Scan for the cell matching the given text and deliver its (X, Y) coordinate at center. 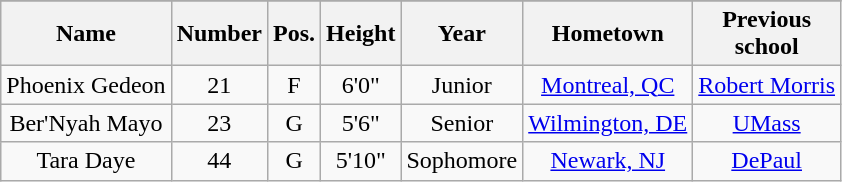
21 (219, 85)
Robert Morris (767, 85)
5'6" (361, 123)
Tara Daye (86, 161)
Phoenix Gedeon (86, 85)
44 (219, 161)
6'0" (361, 85)
5'10" (361, 161)
Number (219, 34)
Name (86, 34)
Previousschool (767, 34)
Ber'Nyah Mayo (86, 123)
F (294, 85)
Newark, NJ (608, 161)
UMass (767, 123)
Senior (462, 123)
23 (219, 123)
Montreal, QC (608, 85)
DePaul (767, 161)
Wilmington, DE (608, 123)
Junior (462, 85)
Pos. (294, 34)
Height (361, 34)
Sophomore (462, 161)
Year (462, 34)
Hometown (608, 34)
